From the cell containing the given text, extract its center point as [x, y] coordinate. 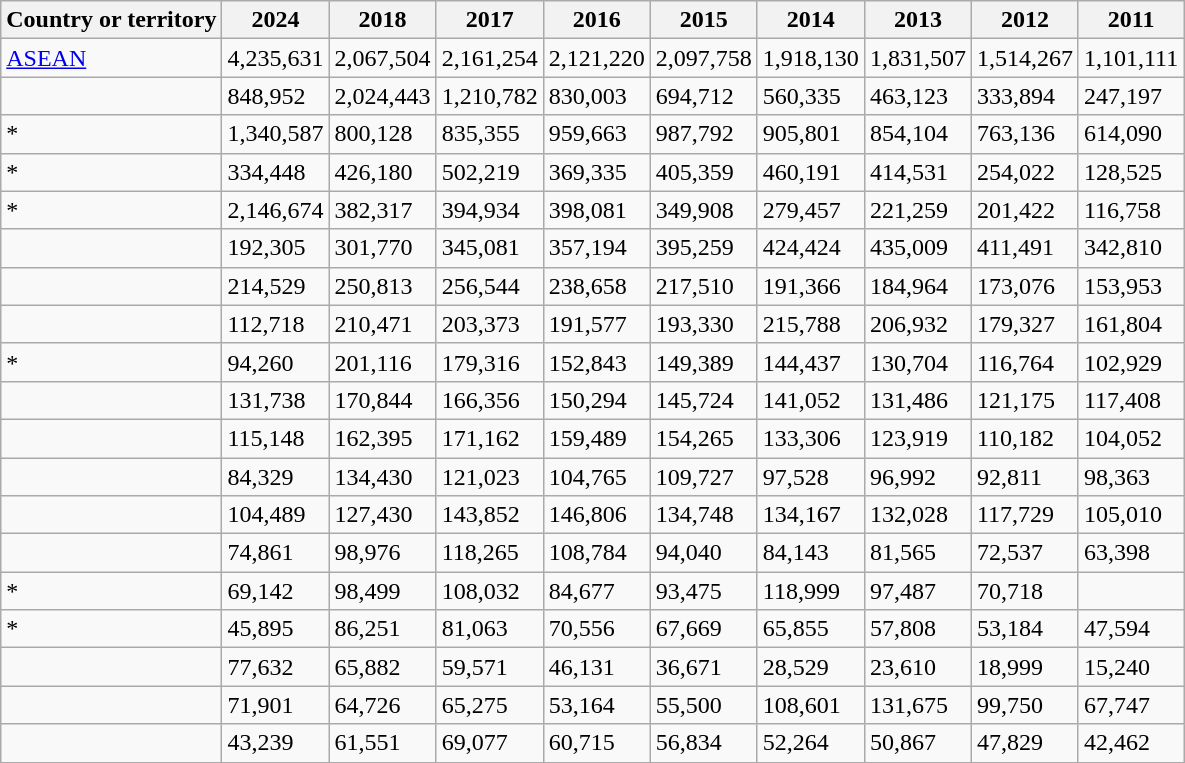
141,052 [810, 400]
108,032 [490, 591]
133,306 [810, 438]
905,801 [810, 134]
134,167 [810, 515]
2011 [1130, 20]
560,335 [810, 96]
132,028 [918, 515]
221,259 [918, 210]
835,355 [490, 134]
1,831,507 [918, 58]
357,194 [596, 248]
131,738 [276, 400]
99,750 [1024, 705]
349,908 [704, 210]
110,182 [1024, 438]
217,510 [704, 286]
118,265 [490, 553]
108,601 [810, 705]
121,175 [1024, 400]
1,514,267 [1024, 58]
47,594 [1130, 629]
394,934 [490, 210]
201,422 [1024, 210]
426,180 [382, 172]
192,305 [276, 248]
84,329 [276, 477]
830,003 [596, 96]
67,747 [1130, 705]
214,529 [276, 286]
105,010 [1130, 515]
46,131 [596, 667]
23,610 [918, 667]
60,715 [596, 743]
1,210,782 [490, 96]
848,952 [276, 96]
128,525 [1130, 172]
301,770 [382, 248]
93,475 [704, 591]
ASEAN [112, 58]
342,810 [1130, 248]
763,136 [1024, 134]
77,632 [276, 667]
97,528 [810, 477]
414,531 [918, 172]
215,788 [810, 324]
104,765 [596, 477]
109,727 [704, 477]
2014 [810, 20]
134,748 [704, 515]
987,792 [704, 134]
193,330 [704, 324]
333,894 [1024, 96]
71,901 [276, 705]
2016 [596, 20]
4,235,631 [276, 58]
171,162 [490, 438]
460,191 [810, 172]
191,577 [596, 324]
1,340,587 [276, 134]
2012 [1024, 20]
153,953 [1130, 286]
50,867 [918, 743]
36,671 [704, 667]
47,829 [1024, 743]
250,813 [382, 286]
43,239 [276, 743]
98,499 [382, 591]
108,784 [596, 553]
184,964 [918, 286]
369,335 [596, 172]
86,251 [382, 629]
67,669 [704, 629]
18,999 [1024, 667]
102,929 [1130, 362]
2,146,674 [276, 210]
130,704 [918, 362]
84,677 [596, 591]
59,571 [490, 667]
2,097,758 [704, 58]
279,457 [810, 210]
84,143 [810, 553]
94,260 [276, 362]
42,462 [1130, 743]
104,489 [276, 515]
81,565 [918, 553]
115,148 [276, 438]
405,359 [704, 172]
64,726 [382, 705]
117,729 [1024, 515]
2017 [490, 20]
854,104 [918, 134]
146,806 [596, 515]
173,076 [1024, 286]
92,811 [1024, 477]
179,316 [490, 362]
256,544 [490, 286]
152,843 [596, 362]
134,430 [382, 477]
2013 [918, 20]
70,718 [1024, 591]
81,063 [490, 629]
162,395 [382, 438]
28,529 [810, 667]
97,487 [918, 591]
159,489 [596, 438]
145,724 [704, 400]
149,389 [704, 362]
2024 [276, 20]
65,275 [490, 705]
131,675 [918, 705]
98,976 [382, 553]
2018 [382, 20]
2,067,504 [382, 58]
131,486 [918, 400]
345,081 [490, 248]
614,090 [1130, 134]
166,356 [490, 400]
161,804 [1130, 324]
52,264 [810, 743]
15,240 [1130, 667]
53,164 [596, 705]
203,373 [490, 324]
694,712 [704, 96]
201,116 [382, 362]
2015 [704, 20]
170,844 [382, 400]
210,471 [382, 324]
Country or territory [112, 20]
127,430 [382, 515]
334,448 [276, 172]
65,882 [382, 667]
247,197 [1130, 96]
2,161,254 [490, 58]
74,861 [276, 553]
117,408 [1130, 400]
435,009 [918, 248]
2,121,220 [596, 58]
121,023 [490, 477]
143,852 [490, 515]
118,999 [810, 591]
72,537 [1024, 553]
395,259 [704, 248]
61,551 [382, 743]
1,918,130 [810, 58]
502,219 [490, 172]
179,327 [1024, 324]
94,040 [704, 553]
53,184 [1024, 629]
154,265 [704, 438]
424,424 [810, 248]
65,855 [810, 629]
63,398 [1130, 553]
116,758 [1130, 210]
411,491 [1024, 248]
57,808 [918, 629]
1,101,111 [1130, 58]
144,437 [810, 362]
2,024,443 [382, 96]
206,932 [918, 324]
56,834 [704, 743]
959,663 [596, 134]
116,764 [1024, 362]
254,022 [1024, 172]
191,366 [810, 286]
463,123 [918, 96]
112,718 [276, 324]
69,077 [490, 743]
123,919 [918, 438]
104,052 [1130, 438]
69,142 [276, 591]
55,500 [704, 705]
150,294 [596, 400]
800,128 [382, 134]
238,658 [596, 286]
70,556 [596, 629]
45,895 [276, 629]
398,081 [596, 210]
98,363 [1130, 477]
96,992 [918, 477]
382,317 [382, 210]
